Provide the (X, Y) coordinate of the cell's center where the given text is located.  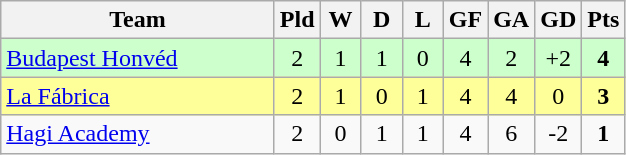
Team (138, 20)
Pld (297, 20)
GF (465, 20)
D (382, 20)
-2 (558, 134)
Pts (604, 20)
+2 (558, 58)
3 (604, 96)
W (340, 20)
GA (512, 20)
GD (558, 20)
Budapest Honvéd (138, 58)
6 (512, 134)
Hagi Academy (138, 134)
La Fábrica (138, 96)
L (422, 20)
